Return the (X, Y) coordinate for the center point of the cell that contains the specified text.  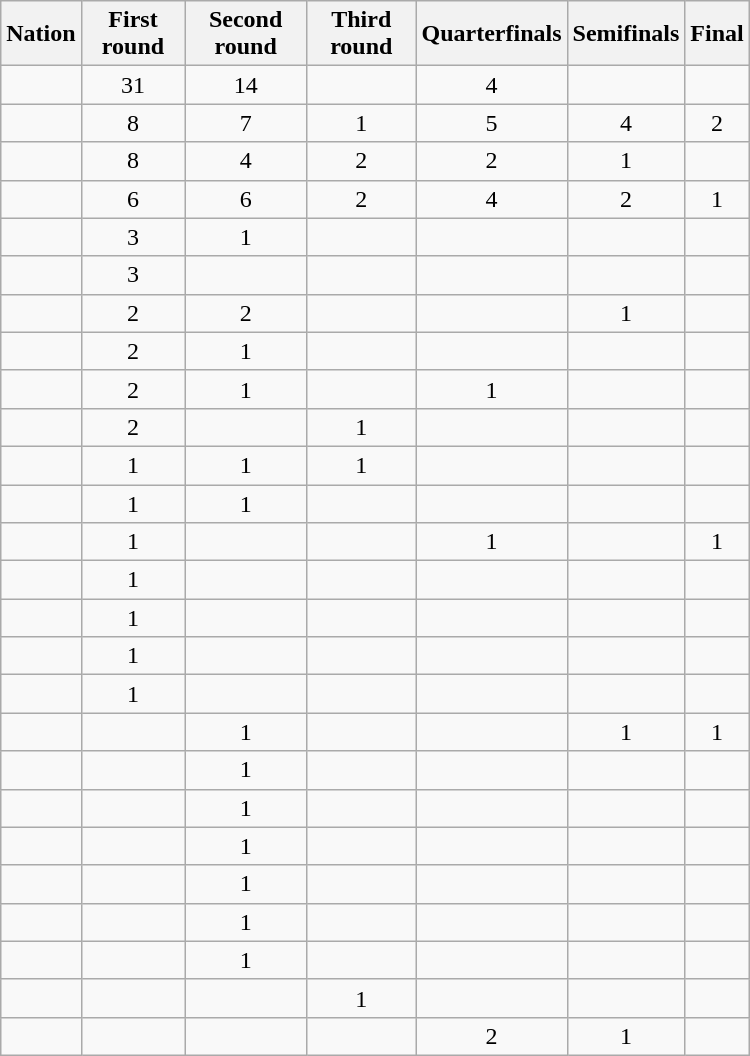
Second round (246, 34)
Third round (362, 34)
7 (246, 123)
First round (133, 34)
Semifinals (626, 34)
14 (246, 85)
31 (133, 85)
5 (492, 123)
Quarterfinals (492, 34)
Nation (41, 34)
Final (717, 34)
